Capture the cell that displays the provided text and extract its [X, Y] central coordinate. 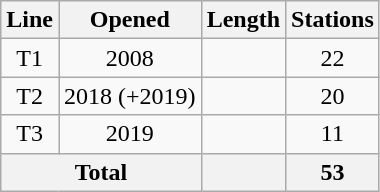
T3 [30, 134]
T2 [30, 96]
Stations [333, 20]
Length [243, 20]
53 [333, 172]
2008 [130, 58]
2018 (+2019) [130, 96]
Total [101, 172]
2019 [130, 134]
20 [333, 96]
11 [333, 134]
T1 [30, 58]
22 [333, 58]
Opened [130, 20]
Line [30, 20]
